Return [x, y] of the center of cell containing provided text 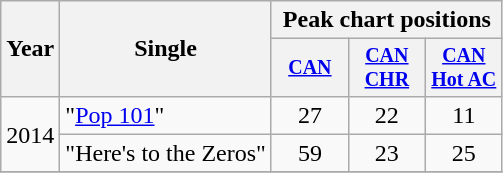
Single [166, 49]
25 [464, 153]
Year [30, 49]
59 [310, 153]
"Pop 101" [166, 115]
CAN Hot AC [464, 68]
22 [386, 115]
23 [386, 153]
27 [310, 115]
Peak chart positions [386, 20]
11 [464, 115]
"Here's to the Zeros" [166, 153]
CAN CHR [386, 68]
2014 [30, 134]
CAN [310, 68]
